From the cell containing the given text, extract its center point as [x, y] coordinate. 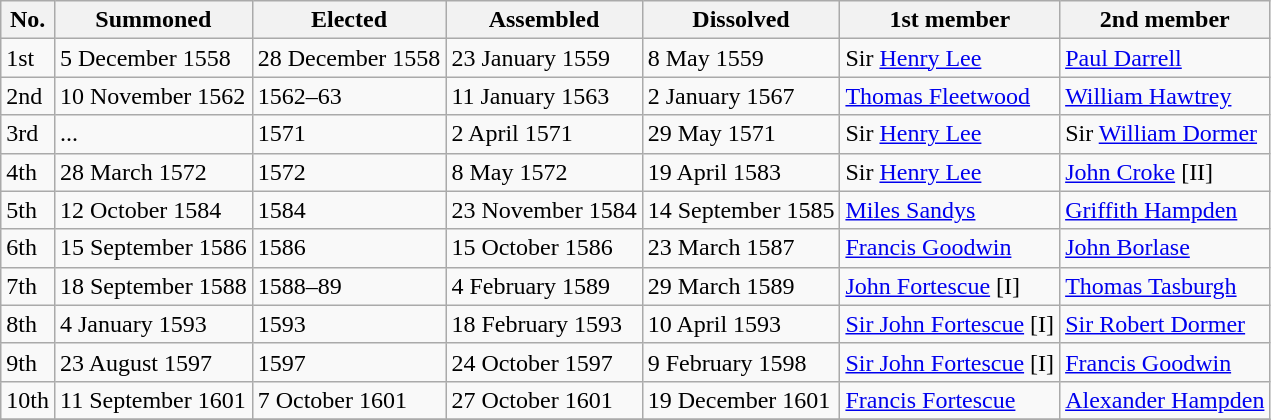
8th [28, 324]
Thomas Tasburgh [1165, 286]
1597 [349, 362]
1588–89 [349, 286]
23 August 1597 [153, 362]
2 January 1567 [741, 96]
4th [28, 172]
7th [28, 286]
Thomas Fleetwood [950, 96]
19 December 1601 [741, 400]
19 April 1583 [741, 172]
1593 [349, 324]
Elected [349, 20]
28 March 1572 [153, 172]
6th [28, 248]
9 February 1598 [741, 362]
Miles Sandys [950, 210]
1562–63 [349, 96]
28 December 1558 [349, 58]
4 February 1589 [544, 286]
2nd [28, 96]
Assembled [544, 20]
3rd [28, 134]
14 September 1585 [741, 210]
29 March 1589 [741, 286]
2nd member [1165, 20]
12 October 1584 [153, 210]
10 November 1562 [153, 96]
15 October 1586 [544, 248]
10th [28, 400]
1584 [349, 210]
1586 [349, 248]
John Fortescue [I] [950, 286]
Dissolved [741, 20]
23 November 1584 [544, 210]
Francis Fortescue [950, 400]
11 September 1601 [153, 400]
8 May 1559 [741, 58]
Sir William Dormer [1165, 134]
15 September 1586 [153, 248]
2 April 1571 [544, 134]
1571 [349, 134]
1st [28, 58]
John Borlase [1165, 248]
24 October 1597 [544, 362]
No. [28, 20]
5th [28, 210]
John Croke [II] [1165, 172]
5 December 1558 [153, 58]
1572 [349, 172]
23 March 1587 [741, 248]
29 May 1571 [741, 134]
Summoned [153, 20]
Griffith Hampden [1165, 210]
Sir Robert Dormer [1165, 324]
William Hawtrey [1165, 96]
8 May 1572 [544, 172]
7 October 1601 [349, 400]
... [153, 134]
10 April 1593 [741, 324]
Paul Darrell [1165, 58]
27 October 1601 [544, 400]
18 September 1588 [153, 286]
23 January 1559 [544, 58]
4 January 1593 [153, 324]
Alexander Hampden [1165, 400]
1st member [950, 20]
9th [28, 362]
18 February 1593 [544, 324]
11 January 1563 [544, 96]
